Locate the cell with the specified text and output its (x, y) center coordinate. 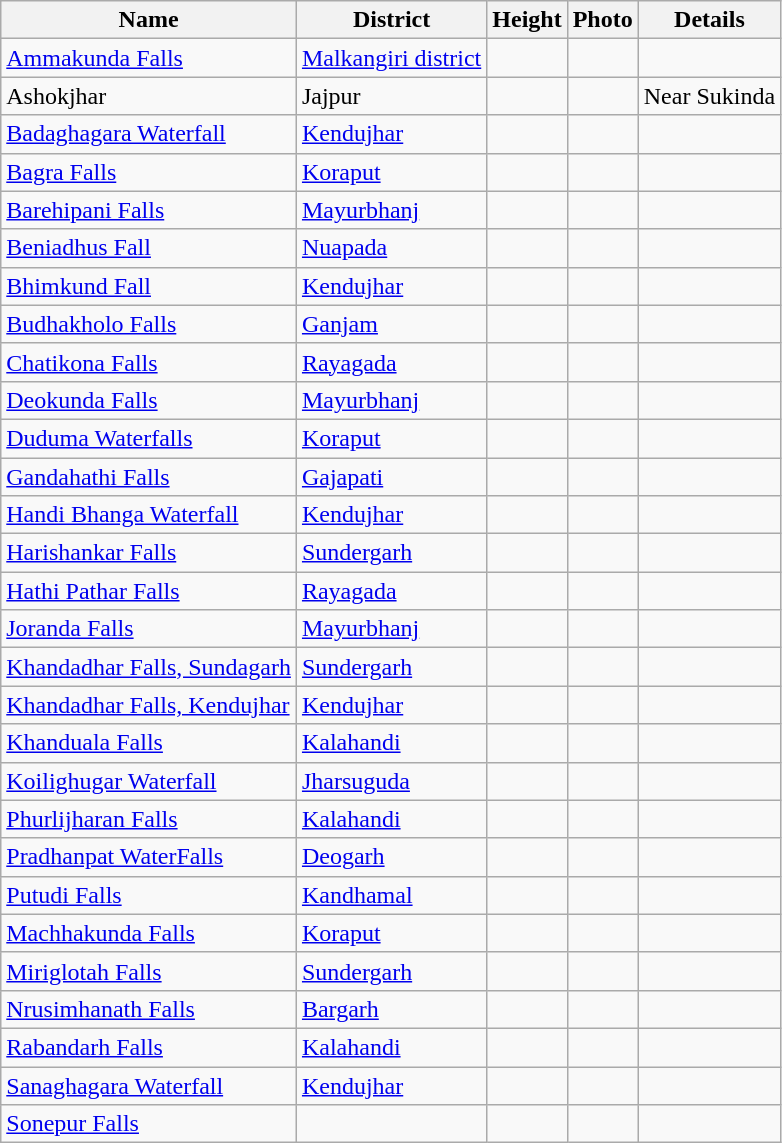
Gandahathi Falls (149, 477)
Handi Bhanga Waterfall (149, 515)
Putudi Falls (149, 895)
Hathi Pathar Falls (149, 591)
Machhakunda Falls (149, 933)
Jajpur (391, 96)
Ganjam (391, 324)
Sonepur Falls (149, 1124)
Pradhanpat WaterFalls (149, 857)
Jharsuguda (391, 781)
Rabandarh Falls (149, 1047)
Harishankar Falls (149, 553)
Near Sukinda (709, 96)
Gajapati (391, 477)
Deokunda Falls (149, 400)
Sanaghagara Waterfall (149, 1085)
Beniadhus Fall (149, 248)
Phurlijharan Falls (149, 819)
Details (709, 20)
District (391, 20)
Bagra Falls (149, 172)
Miriglotah Falls (149, 971)
Barehipani Falls (149, 210)
Koilighugar Waterfall (149, 781)
Nuapada (391, 248)
Khandadhar Falls, Sundagarh (149, 667)
Badaghagara Waterfall (149, 134)
Kandhamal (391, 895)
Photo (602, 20)
Bhimkund Fall (149, 286)
Duduma Waterfalls (149, 438)
Deogarh (391, 857)
Ammakunda Falls (149, 58)
Malkangiri district (391, 58)
Chatikona Falls (149, 362)
Nrusimhanath Falls (149, 1009)
Khanduala Falls (149, 743)
Name (149, 20)
Height (527, 20)
Joranda Falls (149, 629)
Bargarh (391, 1009)
Khandadhar Falls, Kendujhar (149, 705)
Ashokjhar (149, 96)
Budhakholo Falls (149, 324)
